Return the [x, y] coordinate for the center point of the cell that contains the specified text.  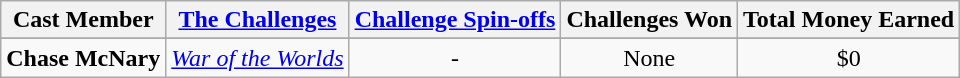
None [650, 58]
Total Money Earned [849, 20]
Cast Member [84, 20]
- [455, 58]
Challenge Spin-offs [455, 20]
$0 [849, 58]
Chase McNary [84, 58]
Challenges Won [650, 20]
The Challenges [258, 20]
War of the Worlds [258, 58]
